Return the [x, y] coordinate for the center point of the cell that contains the specified text.  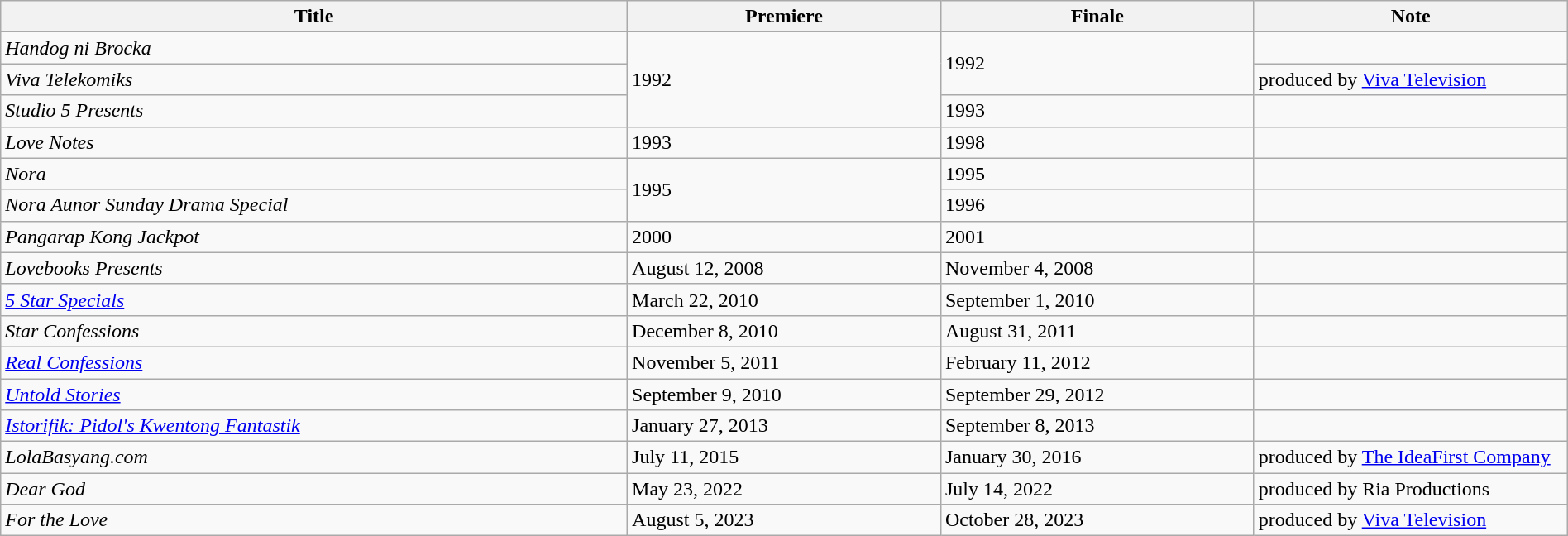
July 14, 2022 [1097, 489]
March 22, 2010 [784, 299]
Lovebooks Presents [314, 268]
January 30, 2016 [1097, 457]
December 8, 2010 [784, 331]
Nora Aunor Sunday Drama Special [314, 205]
May 23, 2022 [784, 489]
5 Star Specials [314, 299]
For the Love [314, 520]
Dear God [314, 489]
1996 [1097, 205]
September 9, 2010 [784, 395]
Title [314, 17]
August 31, 2011 [1097, 331]
Star Confessions [314, 331]
January 27, 2013 [784, 426]
Finale [1097, 17]
September 8, 2013 [1097, 426]
2000 [784, 237]
Istorifik: Pidol's Kwentong Fantastik [314, 426]
Love Notes [314, 142]
July 11, 2015 [784, 457]
Viva Telekomiks [314, 79]
produced by Ria Productions [1411, 489]
August 12, 2008 [784, 268]
November 4, 2008 [1097, 268]
Untold Stories [314, 395]
November 5, 2011 [784, 362]
LolaBasyang.com [314, 457]
Note [1411, 17]
1998 [1097, 142]
Pangarap Kong Jackpot [314, 237]
2001 [1097, 237]
August 5, 2023 [784, 520]
February 11, 2012 [1097, 362]
Studio 5 Presents [314, 111]
Real Confessions [314, 362]
October 28, 2023 [1097, 520]
Handog ni Brocka [314, 48]
September 1, 2010 [1097, 299]
Nora [314, 174]
Premiere [784, 17]
September 29, 2012 [1097, 395]
produced by The IdeaFirst Company [1411, 457]
